Pinpoint the cell where the given text exists, returning its [X, Y] midpoint coordinate. 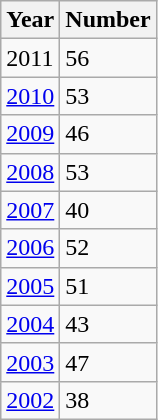
47 [108, 362]
Number [108, 20]
2004 [30, 324]
2011 [30, 58]
51 [108, 286]
2010 [30, 96]
2008 [30, 172]
38 [108, 400]
56 [108, 58]
2006 [30, 248]
2005 [30, 286]
52 [108, 248]
2003 [30, 362]
Year [30, 20]
46 [108, 134]
2007 [30, 210]
2002 [30, 400]
43 [108, 324]
40 [108, 210]
2009 [30, 134]
